Provide the (x, y) coordinate of the cell's center where the given text is located.  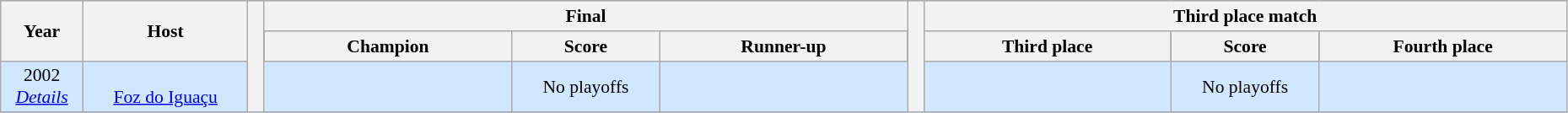
Final (585, 16)
Foz do Iguaçu (165, 86)
Year (42, 30)
2002Details (42, 86)
Runner-up (783, 46)
Third place match (1245, 16)
Host (165, 30)
Fourth place (1442, 46)
Third place (1048, 46)
Champion (388, 46)
